For the text-containing cell, return its midpoint in [x, y] coordinate format. 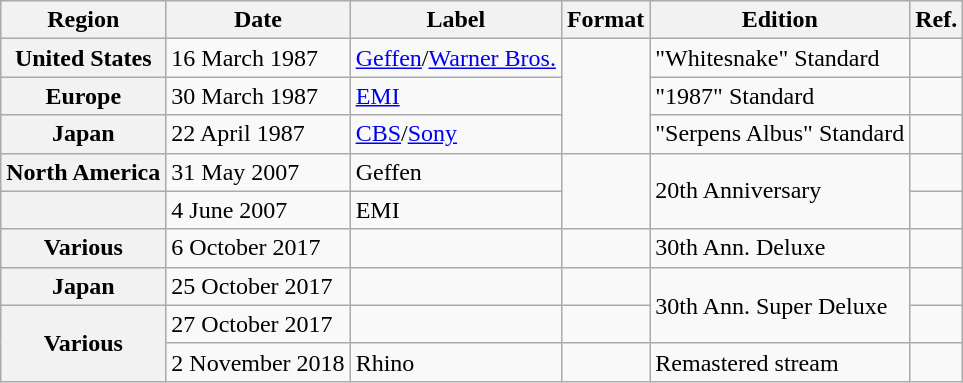
Label [456, 20]
30 March 1987 [258, 96]
2 November 2018 [258, 362]
30th Ann. Super Deluxe [780, 305]
Region [84, 20]
20th Anniversary [780, 191]
6 October 2017 [258, 248]
Remastered stream [780, 362]
"Whitesnake" Standard [780, 58]
Europe [84, 96]
4 June 2007 [258, 210]
Edition [780, 20]
22 April 1987 [258, 134]
27 October 2017 [258, 324]
"Serpens Albus" Standard [780, 134]
Date [258, 20]
Geffen/Warner Bros. [456, 58]
United States [84, 58]
Geffen [456, 172]
25 October 2017 [258, 286]
Ref. [936, 20]
Format [605, 20]
31 May 2007 [258, 172]
North America [84, 172]
30th Ann. Deluxe [780, 248]
16 March 1987 [258, 58]
Rhino [456, 362]
"1987" Standard [780, 96]
CBS/Sony [456, 134]
